Detect which cell encompasses the target text, then output its [X, Y] center coordinate. 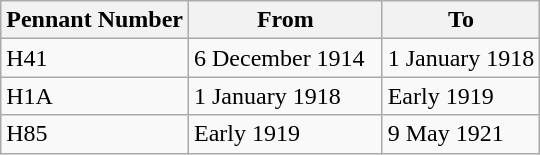
9 May 1921 [461, 134]
From [285, 20]
Pennant Number [95, 20]
To [461, 20]
H41 [95, 58]
6 December 1914 [285, 58]
H1A [95, 96]
H85 [95, 134]
